Search for the cell housing the specified text and yield its (X, Y) center coordinate. 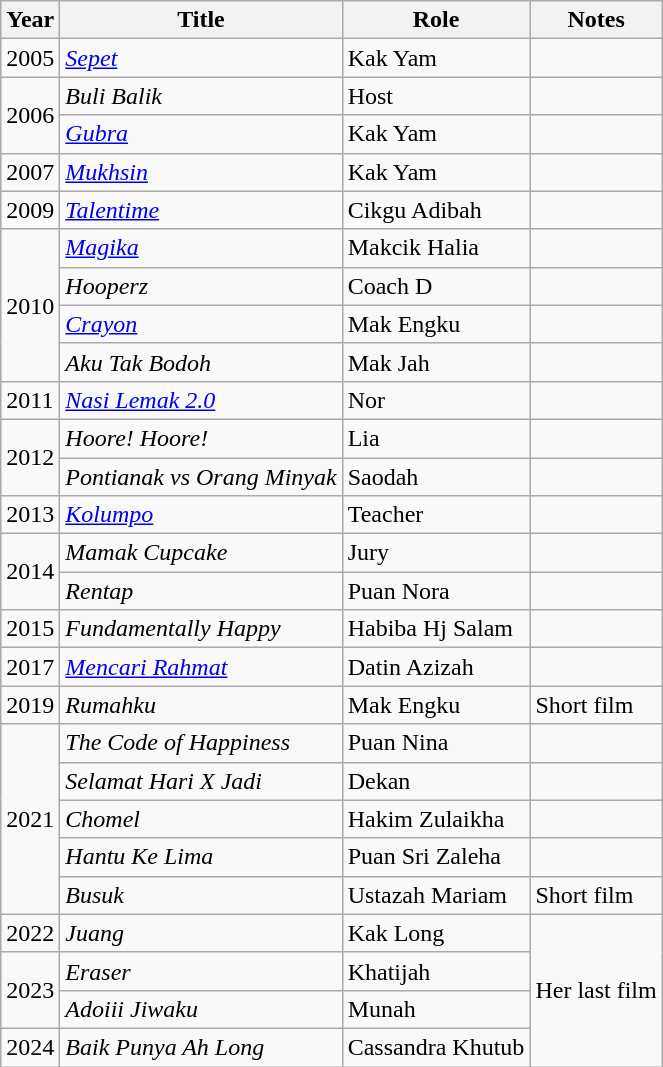
Year (30, 20)
2011 (30, 400)
Notes (596, 20)
Puan Sri Zaleha (436, 857)
Mak Jah (436, 362)
Kak Long (436, 933)
Mamak Cupcake (201, 553)
Cassandra Khutub (436, 1047)
Title (201, 20)
Mencari Rahmat (201, 667)
Dekan (436, 781)
Eraser (201, 971)
The Code of Happiness (201, 743)
Her last film (596, 990)
Gubra (201, 134)
2010 (30, 305)
2019 (30, 705)
Coach D (436, 286)
Baik Punya Ah Long (201, 1047)
Nor (436, 400)
Host (436, 96)
Hoore! Hoore! (201, 438)
Rentap (201, 591)
2024 (30, 1047)
Makcik Halia (436, 248)
2012 (30, 457)
2005 (30, 58)
Adoiii Jiwaku (201, 1009)
Buli Balik (201, 96)
Hantu Ke Lima (201, 857)
2013 (30, 515)
Selamat Hari X Jadi (201, 781)
Teacher (436, 515)
Lia (436, 438)
Ustazah Mariam (436, 895)
2006 (30, 115)
Datin Azizah (436, 667)
Role (436, 20)
2009 (30, 210)
Mukhsin (201, 172)
2015 (30, 629)
Crayon (201, 324)
Rumahku (201, 705)
Talentime (201, 210)
2014 (30, 572)
2023 (30, 990)
Saodah (436, 477)
2021 (30, 819)
Cikgu Adibah (436, 210)
Busuk (201, 895)
Kolumpo (201, 515)
Pontianak vs Orang Minyak (201, 477)
2022 (30, 933)
Fundamentally Happy (201, 629)
Sepet (201, 58)
Puan Nina (436, 743)
Hakim Zulaikha (436, 819)
2007 (30, 172)
Jury (436, 553)
Habiba Hj Salam (436, 629)
2017 (30, 667)
Chomel (201, 819)
Nasi Lemak 2.0 (201, 400)
Magika (201, 248)
Hooperz (201, 286)
Khatijah (436, 971)
Munah (436, 1009)
Aku Tak Bodoh (201, 362)
Juang (201, 933)
Puan Nora (436, 591)
